Output the (x, y) coordinate of the center of the cell containing the given text.  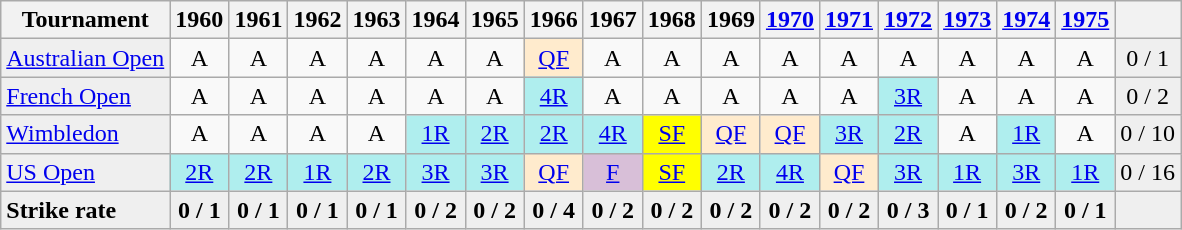
1965 (494, 20)
1974 (1026, 20)
1967 (612, 20)
Strike rate (86, 210)
1960 (200, 20)
Australian Open (86, 58)
0 / 3 (908, 210)
1962 (318, 20)
0 / 16 (1148, 172)
1972 (908, 20)
1961 (258, 20)
1973 (968, 20)
Tournament (86, 20)
Wimbledon (86, 134)
1970 (790, 20)
1969 (730, 20)
0 / 10 (1148, 134)
1968 (672, 20)
1964 (436, 20)
French Open (86, 96)
1975 (1086, 20)
F (612, 172)
US Open (86, 172)
1963 (376, 20)
1971 (848, 20)
0 / 4 (554, 210)
1966 (554, 20)
